Output the [X, Y] coordinate of the center of the cell containing the given text.  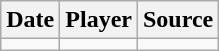
Player [99, 20]
Source [178, 20]
Date [30, 20]
